Scan for the cell matching the given text and deliver its [X, Y] coordinate at center. 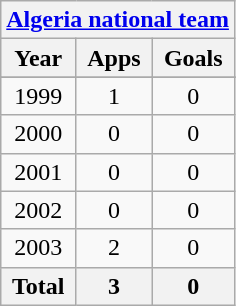
Goals [193, 58]
1 [114, 96]
Algeria national team [118, 20]
2 [114, 248]
3 [114, 286]
2000 [38, 134]
Total [38, 286]
Apps [114, 58]
2003 [38, 248]
2001 [38, 172]
1999 [38, 96]
Year [38, 58]
2002 [38, 210]
